From the cell containing the given text, extract its center point as (x, y) coordinate. 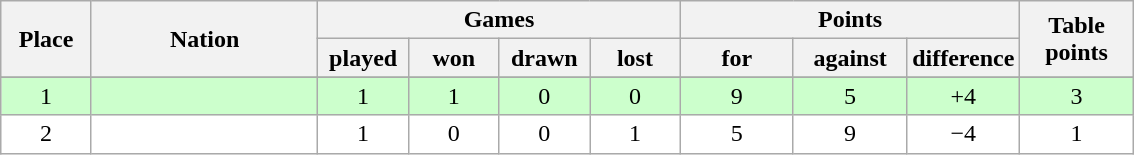
Nation (204, 39)
won (454, 58)
for (736, 58)
difference (964, 58)
drawn (544, 58)
Games (499, 20)
Tablepoints (1076, 39)
3 (1076, 96)
lost (636, 58)
+4 (964, 96)
played (364, 58)
2 (46, 134)
Place (46, 39)
Points (850, 20)
−4 (964, 134)
against (850, 58)
